Detect which cell encompasses the target text, then output its (x, y) center coordinate. 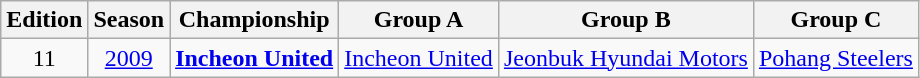
Championship (254, 20)
Group B (626, 20)
Jeonbuk Hyundai Motors (626, 58)
Group C (836, 20)
Edition (44, 20)
2009 (129, 58)
Group A (419, 20)
Pohang Steelers (836, 58)
Season (129, 20)
11 (44, 58)
